Return the [x, y] coordinate for the center point of the cell that contains the specified text.  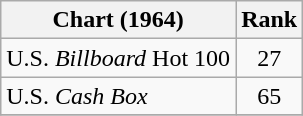
27 [270, 58]
Chart (1964) [118, 20]
Rank [270, 20]
U.S. Billboard Hot 100 [118, 58]
U.S. Cash Box [118, 96]
65 [270, 96]
